Output the [X, Y] coordinate of the center of the cell containing the given text.  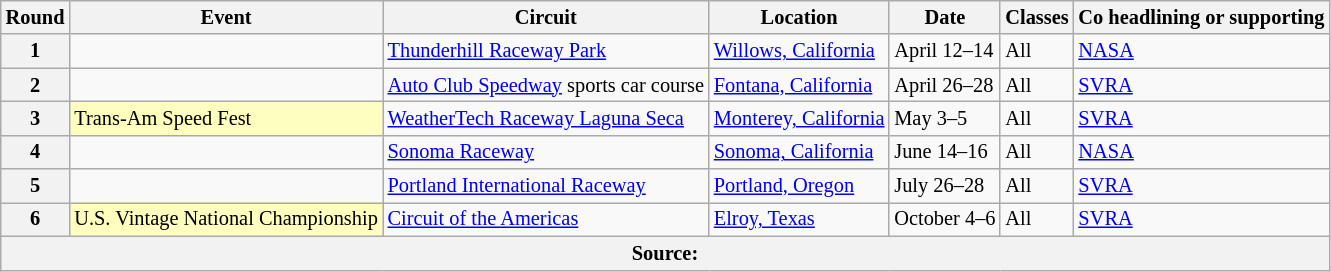
April 26–28 [944, 85]
Thunderhill Raceway Park [546, 51]
Auto Club Speedway sports car course [546, 85]
Trans-Am Speed Fest [226, 118]
Sonoma Raceway [546, 152]
3 [36, 118]
Fontana, California [799, 85]
April 12–14 [944, 51]
Willows, California [799, 51]
2 [36, 85]
Round [36, 17]
Event [226, 17]
Source: [666, 253]
May 3–5 [944, 118]
June 14–16 [944, 152]
U.S. Vintage National Championship [226, 219]
4 [36, 152]
Elroy, Texas [799, 219]
Sonoma, California [799, 152]
Portland International Raceway [546, 186]
July 26–28 [944, 186]
Monterey, California [799, 118]
Location [799, 17]
Portland, Oregon [799, 186]
5 [36, 186]
Circuit [546, 17]
WeatherTech Raceway Laguna Seca [546, 118]
October 4–6 [944, 219]
Circuit of the Americas [546, 219]
Classes [1036, 17]
Co headlining or supporting [1202, 17]
6 [36, 219]
1 [36, 51]
Date [944, 17]
